Return the [X, Y] coordinate for the center point of the cell that contains the specified text.  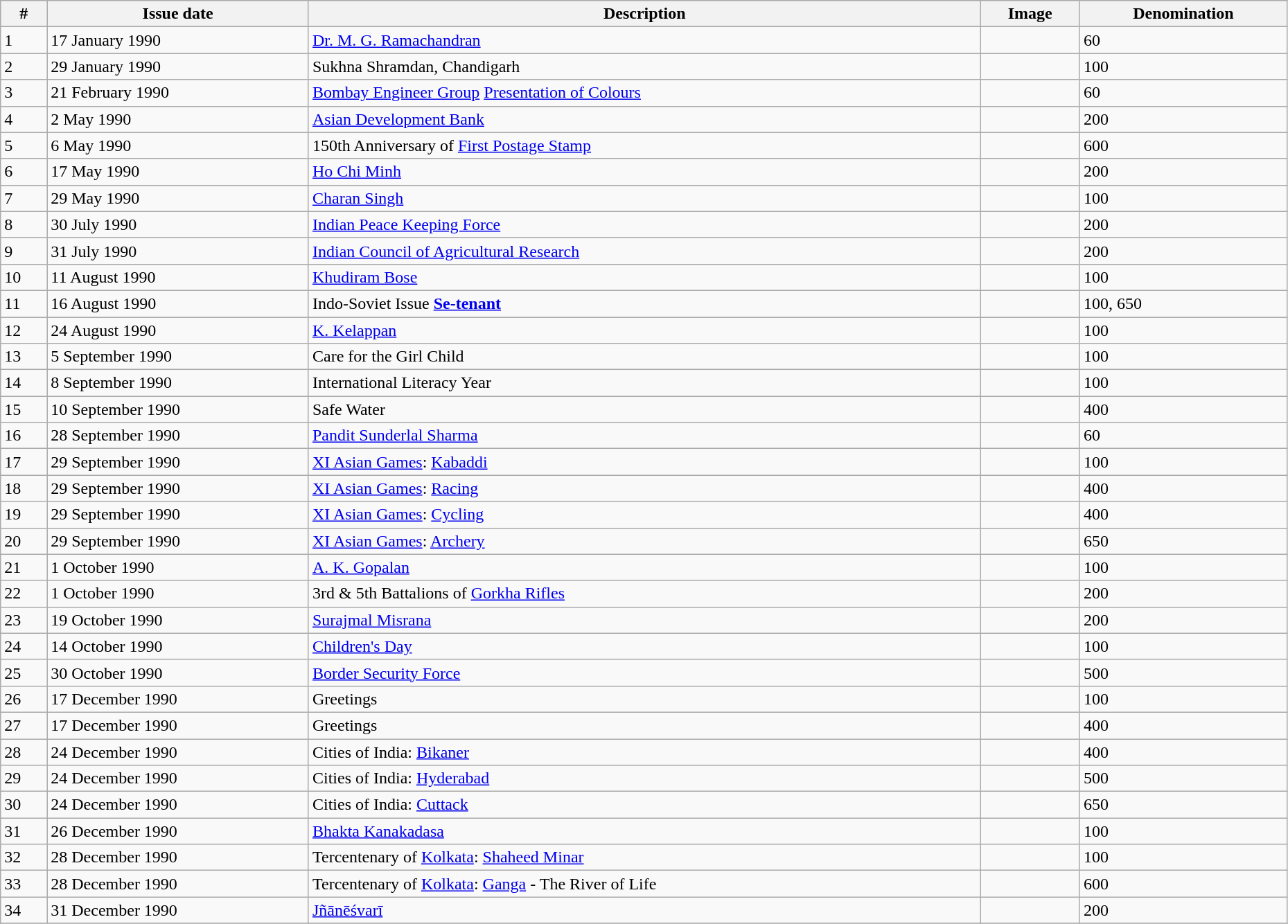
Cities of India: Hyderabad [644, 779]
Cities of India: Cuttack [644, 805]
10 [24, 277]
Khudiram Bose [644, 277]
Safe Water [644, 409]
Image [1030, 14]
19 [24, 515]
Tercentenary of Kolkata: Ganga - The River of Life [644, 884]
100, 650 [1183, 303]
24 August 1990 [178, 330]
30 October 1990 [178, 673]
26 December 1990 [178, 831]
International Literacy Year [644, 383]
Issue date [178, 14]
25 [24, 673]
Asian Development Bank [644, 119]
A. K. Gopalan [644, 567]
9 [24, 251]
Dr. M. G. Ramachandran [644, 40]
Indian Council of Agricultural Research [644, 251]
27 [24, 725]
Charan Singh [644, 198]
14 [24, 383]
28 [24, 752]
Tercentenary of Kolkata: Shaheed Minar [644, 858]
22 [24, 594]
XI Asian Games: Kabaddi [644, 462]
14 October 1990 [178, 646]
Care for the Girl Child [644, 357]
29 May 1990 [178, 198]
XI Asian Games: Racing [644, 488]
5 September 1990 [178, 357]
31 July 1990 [178, 251]
18 [24, 488]
10 September 1990 [178, 409]
XI Asian Games: Cycling [644, 515]
17 May 1990 [178, 172]
# [24, 14]
12 [24, 330]
30 [24, 805]
Bhakta Kanakadasa [644, 831]
34 [24, 910]
Bombay Engineer Group Presentation of Colours [644, 93]
28 September 1990 [178, 436]
17 January 1990 [178, 40]
31 [24, 831]
Indian Peace Keeping Force [644, 224]
29 [24, 779]
21 February 1990 [178, 93]
11 August 1990 [178, 277]
3 [24, 93]
XI Asian Games: Archery [644, 541]
Ho Chi Minh [644, 172]
Pandit Sunderlal Sharma [644, 436]
7 [24, 198]
32 [24, 858]
26 [24, 699]
8 [24, 224]
16 [24, 436]
19 October 1990 [178, 620]
33 [24, 884]
4 [24, 119]
20 [24, 541]
Children's Day [644, 646]
2 May 1990 [178, 119]
23 [24, 620]
16 August 1990 [178, 303]
21 [24, 567]
K. Kelappan [644, 330]
30 July 1990 [178, 224]
Description [644, 14]
17 [24, 462]
150th Anniversary of First Postage Stamp [644, 145]
Denomination [1183, 14]
31 December 1990 [178, 910]
29 January 1990 [178, 66]
13 [24, 357]
Indo-Soviet Issue Se-tenant [644, 303]
3rd & 5th Battalions of Gorkha Rifles [644, 594]
Jñānēśvarī [644, 910]
Border Security Force [644, 673]
6 [24, 172]
24 [24, 646]
15 [24, 409]
Surajmal Misrana [644, 620]
Sukhna Shramdan, Chandigarh [644, 66]
6 May 1990 [178, 145]
2 [24, 66]
11 [24, 303]
5 [24, 145]
Cities of India: Bikaner [644, 752]
8 September 1990 [178, 383]
1 [24, 40]
